Scan for the cell matching the given text and deliver its (X, Y) coordinate at center. 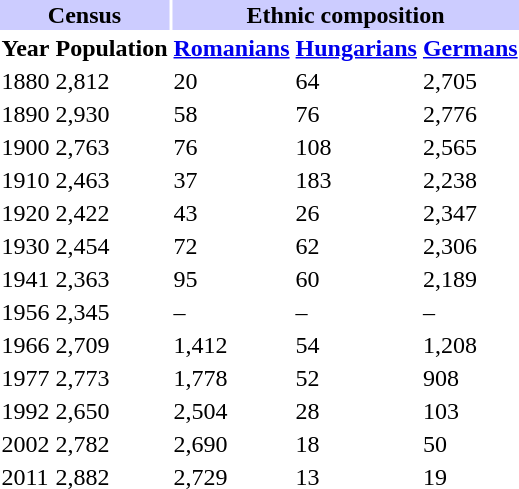
28 (356, 411)
2,776 (470, 114)
2,422 (112, 213)
1,778 (232, 378)
183 (356, 180)
908 (470, 378)
2,347 (470, 213)
95 (232, 279)
2,504 (232, 411)
Census (84, 15)
2,306 (470, 246)
1,412 (232, 345)
2,565 (470, 147)
2,238 (470, 180)
Germans (470, 48)
1900 (26, 147)
18 (356, 444)
2,463 (112, 180)
1966 (26, 345)
2002 (26, 444)
1977 (26, 378)
1890 (26, 114)
58 (232, 114)
1,208 (470, 345)
Romanians (232, 48)
Year (26, 48)
26 (356, 213)
52 (356, 378)
108 (356, 147)
1880 (26, 81)
1941 (26, 279)
72 (232, 246)
2,363 (112, 279)
2,650 (112, 411)
50 (470, 444)
2,930 (112, 114)
2,189 (470, 279)
2,763 (112, 147)
2,709 (112, 345)
1956 (26, 312)
103 (470, 411)
62 (356, 246)
2,345 (112, 312)
1930 (26, 246)
60 (356, 279)
20 (232, 81)
Population (112, 48)
1920 (26, 213)
54 (356, 345)
2,812 (112, 81)
2,690 (232, 444)
Hungarians (356, 48)
64 (356, 81)
1910 (26, 180)
37 (232, 180)
Ethnic composition (346, 15)
43 (232, 213)
2,773 (112, 378)
2,705 (470, 81)
1992 (26, 411)
2,782 (112, 444)
2,454 (112, 246)
